Output the [X, Y] coordinate of the center of the cell containing the given text.  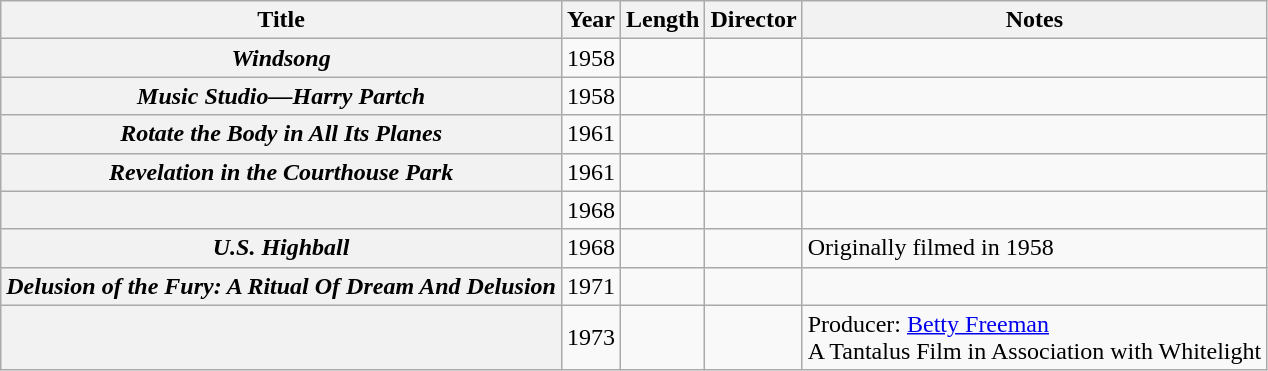
U.S. Highball [282, 248]
Music Studio—Harry Partch [282, 96]
Revelation in the Courthouse Park [282, 172]
Producer: Betty Freeman A Tantalus Film in Association with Whitelight [1034, 338]
Title [282, 20]
Notes [1034, 20]
Director [754, 20]
Windsong [282, 58]
Rotate the Body in All Its Planes [282, 134]
Originally filmed in 1958 [1034, 248]
Delusion of the Fury: A Ritual Of Dream And Delusion [282, 286]
1973 [590, 338]
Year [590, 20]
1971 [590, 286]
Length [663, 20]
